Return (X, Y) of the center of cell containing provided text 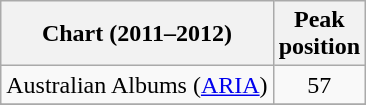
Peakposition (319, 34)
Australian Albums (ARIA) (137, 85)
Chart (2011–2012) (137, 34)
57 (319, 85)
